Output the [x, y] coordinate of the center of the cell containing the given text.  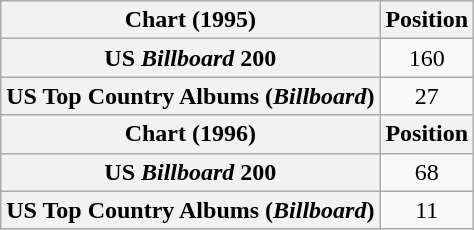
27 [427, 96]
Chart (1996) [190, 134]
160 [427, 58]
11 [427, 210]
68 [427, 172]
Chart (1995) [190, 20]
